Return the [x, y] coordinate for the center point of the cell that contains the specified text.  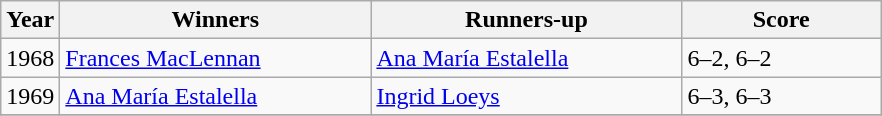
1968 [30, 58]
Score [782, 20]
Year [30, 20]
6–3, 6–3 [782, 96]
6–2, 6–2 [782, 58]
Frances MacLennan [216, 58]
Runners-up [526, 20]
Ingrid Loeys [526, 96]
1969 [30, 96]
Winners [216, 20]
